Return the [X, Y] coordinate for the center point of the cell that contains the specified text.  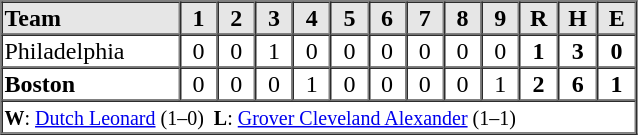
W: Dutch Leonard (1–0) L: Grover Cleveland Alexander (1–1) [319, 116]
H [578, 18]
4 [312, 18]
8 [463, 18]
7 [425, 18]
E [616, 18]
R [538, 18]
5 [350, 18]
Philadelphia [91, 50]
Team [91, 18]
Boston [91, 84]
9 [500, 18]
